Identify which cell holds the provided text, then report its [x, y] central coordinate. 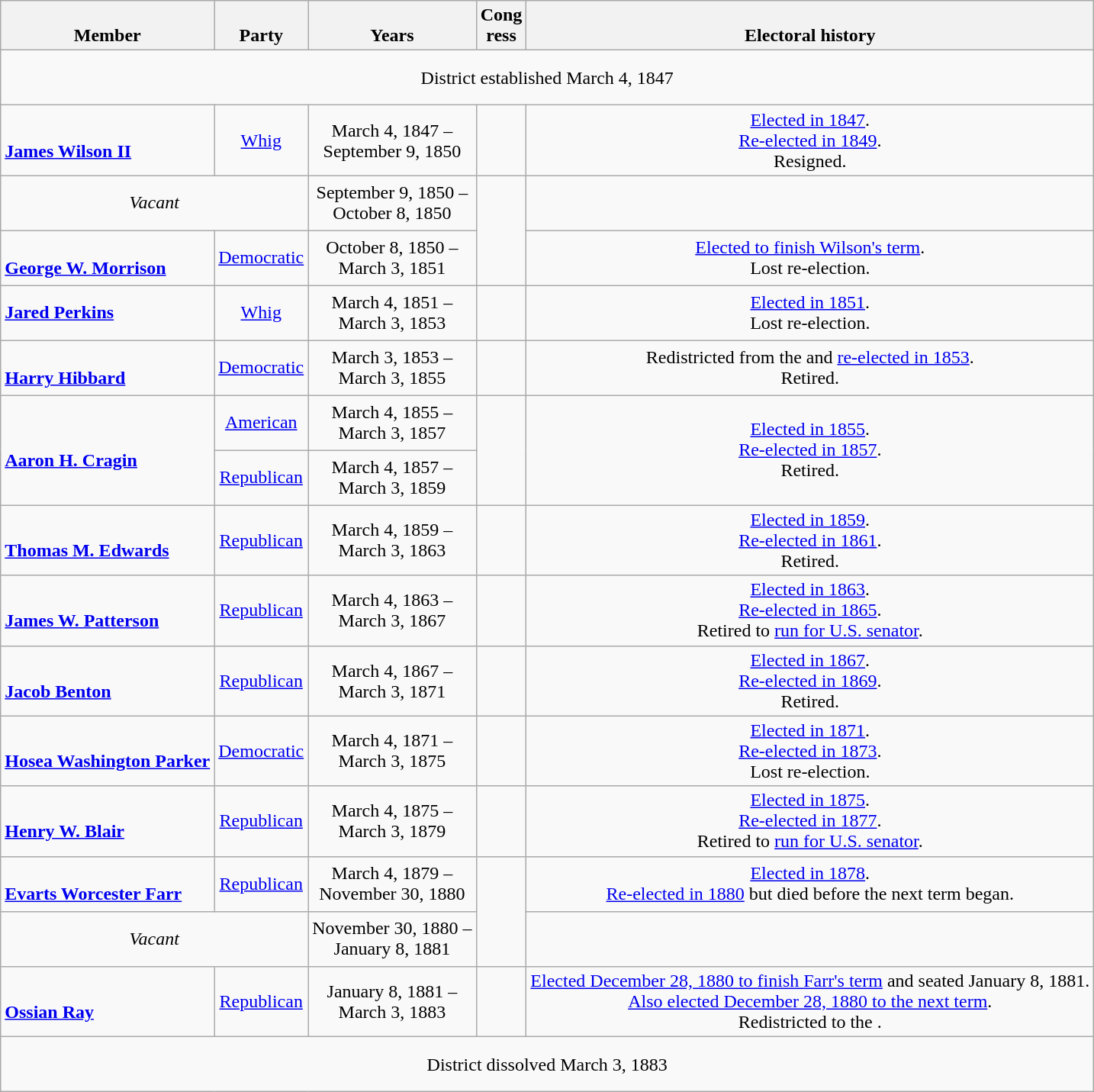
Congress [501, 26]
Elected in 1847.Re-elected in 1849.Resigned. [810, 140]
March 4, 1855 –March 3, 1857 [392, 423]
Party [261, 26]
Member [108, 26]
March 4, 1847 –September 9, 1850 [392, 140]
George W. Morrison [108, 258]
Harry Hibbard [108, 368]
Thomas M. Edwards [108, 540]
September 9, 1850 –October 8, 1850 [392, 203]
Electoral history [810, 26]
District dissolved March 3, 1883 [548, 1064]
Elected December 28, 1880 to finish Farr's term and seated January 8, 1881.Also elected December 28, 1880 to the next term.Redistricted to the . [810, 1001]
Jacob Benton [108, 681]
Elected in 1867.Re-elected in 1869.Retired. [810, 681]
March 3, 1853 –March 3, 1855 [392, 368]
March 4, 1859 –March 3, 1863 [392, 540]
Elected in 1875.Re-elected in 1877.Retired to run for U.S. senator. [810, 821]
Elected in 1851.Lost re-election. [810, 313]
Years [392, 26]
March 4, 1871 –March 3, 1875 [392, 751]
District established March 4, 1847 [548, 78]
Jared Perkins [108, 313]
Evarts Worcester Farr [108, 884]
March 4, 1857 –March 3, 1859 [392, 478]
November 30, 1880 –January 8, 1881 [392, 939]
Elected to finish Wilson's term.Lost re-election. [810, 258]
January 8, 1881 –March 3, 1883 [392, 1001]
Hosea Washington Parker [108, 751]
March 4, 1851 –March 3, 1853 [392, 313]
March 4, 1875 –March 3, 1879 [392, 821]
Elected in 1863.Re-elected in 1865.Retired to run for U.S. senator. [810, 610]
Elected in 1859.Re-elected in 1861.Retired. [810, 540]
Elected in 1878.Re-elected in 1880 but died before the next term began. [810, 884]
James Wilson II [108, 140]
American [261, 423]
October 8, 1850 –March 3, 1851 [392, 258]
March 4, 1863 –March 3, 1867 [392, 610]
Aaron H. Cragin [108, 450]
Elected in 1871.Re-elected in 1873.Lost re-election. [810, 751]
March 4, 1879 –November 30, 1880 [392, 884]
Elected in 1855.Re-elected in 1857.Retired. [810, 450]
Henry W. Blair [108, 821]
Ossian Ray [108, 1001]
Redistricted from the and re-elected in 1853.Retired. [810, 368]
James W. Patterson [108, 610]
March 4, 1867 –March 3, 1871 [392, 681]
